Output the (X, Y) coordinate of the center of the cell containing the given text.  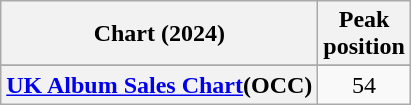
Chart (2024) (160, 34)
54 (364, 85)
Peakposition (364, 34)
UK Album Sales Chart(OCC) (160, 85)
